Return [x, y] of the center of cell containing provided text 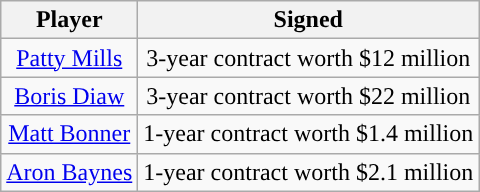
3-year contract worth $22 million [308, 96]
Patty Mills [70, 58]
Aron Baynes [70, 172]
1-year contract worth $1.4 million [308, 134]
Matt Bonner [70, 134]
Boris Diaw [70, 96]
Player [70, 20]
1-year contract worth $2.1 million [308, 172]
Signed [308, 20]
3-year contract worth $12 million [308, 58]
